Output the (X, Y) coordinate of the center of the cell containing the given text.  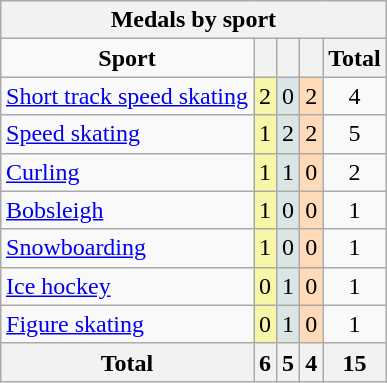
6 (266, 362)
Sport (128, 58)
15 (355, 362)
Medals by sport (194, 20)
Bobsleigh (128, 210)
Ice hockey (128, 286)
Short track speed skating (128, 96)
Snowboarding (128, 248)
Speed skating (128, 134)
Curling (128, 172)
Figure skating (128, 324)
